Extract the (x, y) coordinate from the center of the cell holding the provided text.  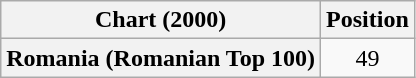
Chart (2000) (161, 20)
Position (368, 20)
49 (368, 58)
Romania (Romanian Top 100) (161, 58)
